Search for the cell housing the specified text and yield its [x, y] center coordinate. 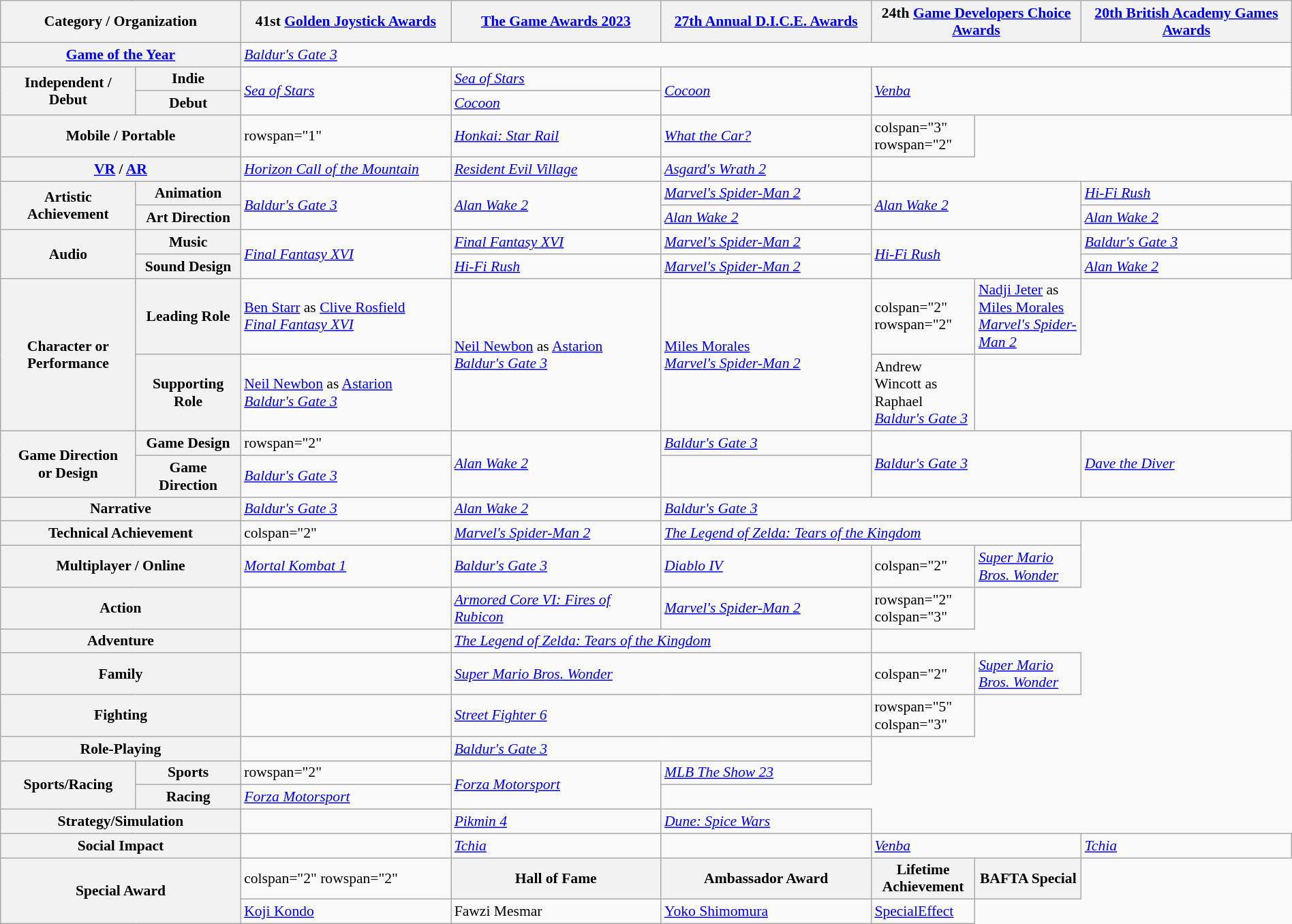
Audio [68, 253]
Special Award [121, 890]
Horizon Call of the Mountain [345, 169]
Mortal Kombat 1 [345, 566]
Indie [188, 79]
rowspan="2" colspan="3" [923, 608]
The Game Awards 2023 [556, 22]
Category / Organization [121, 22]
Racing [188, 797]
What the Car? [766, 136]
Nadji Jeter as Miles MoralesMarvel's Spider-Man 2 [1028, 316]
Yoko Shimomura [766, 912]
BAFTA Special [1028, 878]
Game Direction [188, 476]
24th Game Developers Choice Awards [976, 22]
Fighting [121, 715]
Adventure [121, 641]
Andrew Wincott as RaphaelBaldur's Gate 3 [923, 392]
rowspan="1" [345, 136]
Koji Kondo [345, 912]
Debut [188, 103]
Art Direction [188, 217]
Game of the Year [121, 55]
Lifetime Achievement [923, 878]
SpecialEffect [923, 912]
Ambassador Award [766, 878]
Dave the Diver [1187, 463]
Mobile / Portable [121, 136]
Hall of Fame [556, 878]
Music [188, 242]
Multiplayer / Online [121, 566]
Ben Starr as Clive RosfieldFinal Fantasy XVI [345, 316]
Social Impact [121, 846]
Leading Role [188, 316]
Animation [188, 194]
Independent / Debut [68, 91]
rowspan="5" colspan="3" [923, 715]
Sports/Racing [68, 785]
27th Annual D.I.C.E. Awards [766, 22]
20th British Academy Games Awards [1187, 22]
Asgard's Wrath 2 [766, 169]
Family [121, 673]
Character or Performance [68, 354]
MLB The Show 23 [766, 773]
41st Golden Joystick Awards [345, 22]
Fawzi Mesmar [556, 912]
Diablo IV [766, 566]
Miles Morales Marvel's Spider-Man 2 [766, 354]
Honkai: Star Rail [556, 136]
Strategy/Simulation [121, 821]
Armored Core VI: Fires of Rubicon [556, 608]
Dune: Spice Wars [766, 821]
VR / AR [121, 169]
Pikmin 4 [556, 821]
Street Fighter 6 [661, 715]
colspan="3" rowspan="2" [923, 136]
Technical Achievement [121, 534]
Game Design [188, 443]
Narrative [121, 509]
Game Direction or Design [68, 463]
Supporting Role [188, 392]
Action [121, 608]
Sports [188, 773]
Resident Evil Village [556, 169]
Sound Design [188, 266]
Role-Playing [121, 748]
Artistic Achievement [68, 206]
